Find where the given text appears and provide that cell's center as (X, Y) coordinate. 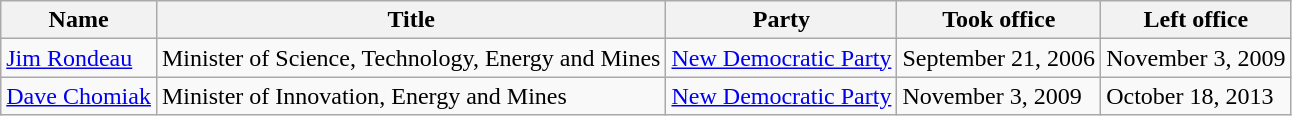
Took office (999, 20)
October 18, 2013 (1196, 96)
September 21, 2006 (999, 58)
Minister of Science, Technology, Energy and Mines (411, 58)
Title (411, 20)
Jim Rondeau (79, 58)
Minister of Innovation, Energy and Mines (411, 96)
Party (782, 20)
Name (79, 20)
Dave Chomiak (79, 96)
Left office (1196, 20)
